Search for the cell housing the specified text and yield its [x, y] center coordinate. 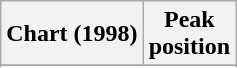
Chart (1998) [72, 34]
Peakposition [189, 34]
